Identify which cell holds the provided text, then report its [X, Y] central coordinate. 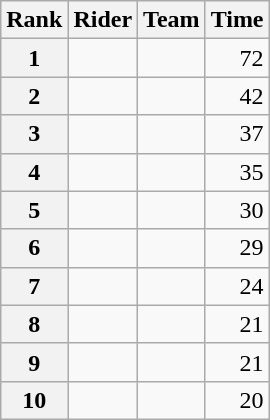
20 [237, 400]
29 [237, 248]
9 [34, 362]
8 [34, 324]
42 [237, 96]
10 [34, 400]
Rank [34, 20]
Team [172, 20]
2 [34, 96]
72 [237, 58]
24 [237, 286]
35 [237, 172]
37 [237, 134]
Rider [103, 20]
7 [34, 286]
30 [237, 210]
Time [237, 20]
5 [34, 210]
3 [34, 134]
4 [34, 172]
1 [34, 58]
6 [34, 248]
